Locate the cell with the specified text and output its [X, Y] center coordinate. 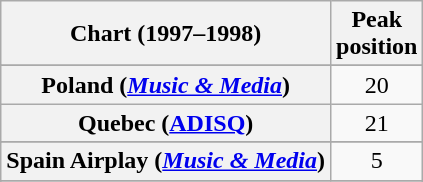
Chart (1997–1998) [166, 34]
Quebec (ADISQ) [166, 123]
Peakposition [377, 34]
5 [377, 161]
20 [377, 85]
21 [377, 123]
Poland (Music & Media) [166, 85]
Spain Airplay (Music & Media) [166, 161]
